From the cell containing the given text, extract its center point as [x, y] coordinate. 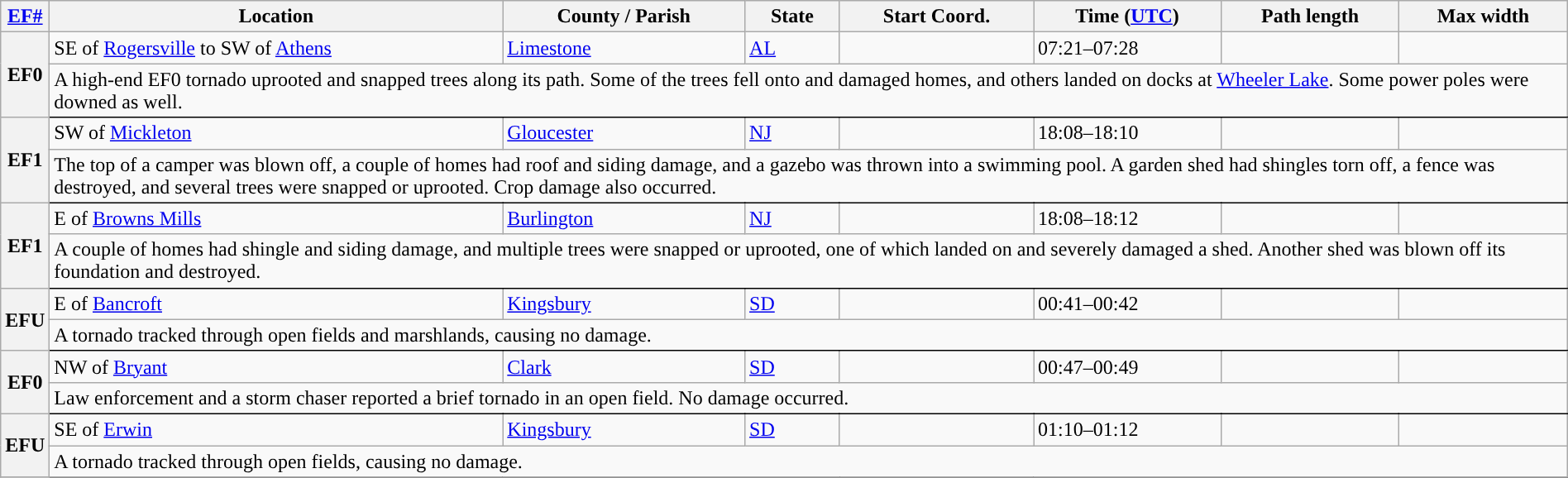
NW of Bryant [276, 366]
00:41–00:42 [1128, 304]
07:21–07:28 [1128, 48]
Limestone [624, 48]
A tornado tracked through open fields, causing no damage. [809, 461]
Law enforcement and a storm chaser reported a brief tornado in an open field. No damage occurred. [809, 398]
County / Parish [624, 17]
SE of Rogersville to SW of Athens [276, 48]
E of Browns Mills [276, 218]
00:47–00:49 [1128, 366]
Clark [624, 366]
Burlington [624, 218]
AL [792, 48]
Max width [1484, 17]
18:08–18:12 [1128, 218]
EF# [25, 17]
Location [276, 17]
Gloucester [624, 133]
Start Coord. [936, 17]
Path length [1310, 17]
E of Bancroft [276, 304]
18:08–18:10 [1128, 133]
01:10–01:12 [1128, 429]
Time (UTC) [1128, 17]
SE of Erwin [276, 429]
SW of Mickleton [276, 133]
State [792, 17]
A tornado tracked through open fields and marshlands, causing no damage. [809, 335]
